Pinpoint the cell where the given text exists, returning its [X, Y] midpoint coordinate. 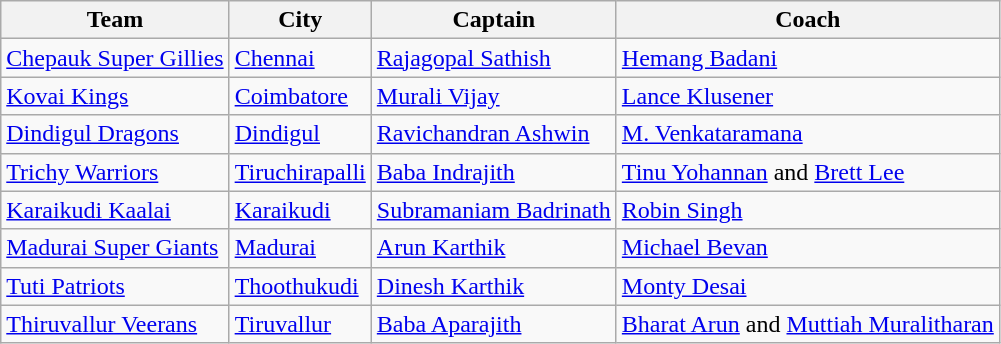
Tuti Patriots [115, 286]
Karaikudi Kaalai [115, 210]
Bharat Arun and Muttiah Muralitharan [808, 324]
Hemang Badani [808, 58]
Dindigul Dragons [115, 134]
Trichy Warriors [115, 172]
Monty Desai [808, 286]
Coimbatore [300, 96]
Arun Karthik [494, 248]
Tiruchirapalli [300, 172]
Coach [808, 20]
Chennai [300, 58]
City [300, 20]
Thiruvallur Veerans [115, 324]
Team [115, 20]
Madurai [300, 248]
Karaikudi [300, 210]
Michael Bevan [808, 248]
Robin Singh [808, 210]
Subramaniam Badrinath [494, 210]
Kovai Kings [115, 96]
Murali Vijay [494, 96]
Thoothukudi [300, 286]
M. Venkataramana [808, 134]
Dinesh Karthik [494, 286]
Chepauk Super Gillies [115, 58]
Ravichandran Ashwin [494, 134]
Baba Aparajith [494, 324]
Tiruvallur [300, 324]
Captain [494, 20]
Madurai Super Giants [115, 248]
Tinu Yohannan and Brett Lee [808, 172]
Lance Klusener [808, 96]
Rajagopal Sathish [494, 58]
Dindigul [300, 134]
Baba Indrajith [494, 172]
